Return [x, y] of the center of cell containing provided text 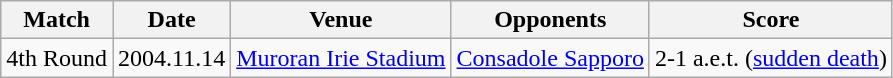
2004.11.14 [171, 58]
Consadole Sapporo [550, 58]
Match [57, 20]
Opponents [550, 20]
Date [171, 20]
2-1 a.e.t. (sudden death) [770, 58]
Muroran Irie Stadium [341, 58]
4th Round [57, 58]
Score [770, 20]
Venue [341, 20]
